Identify which cell holds the provided text, then report its (X, Y) central coordinate. 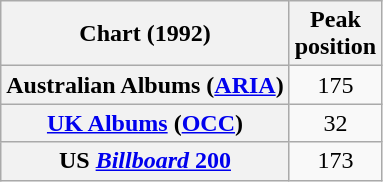
US Billboard 200 (145, 161)
32 (335, 123)
Chart (1992) (145, 34)
Peakposition (335, 34)
UK Albums (OCC) (145, 123)
173 (335, 161)
175 (335, 85)
Australian Albums (ARIA) (145, 85)
